Search for the cell housing the specified text and yield its [x, y] center coordinate. 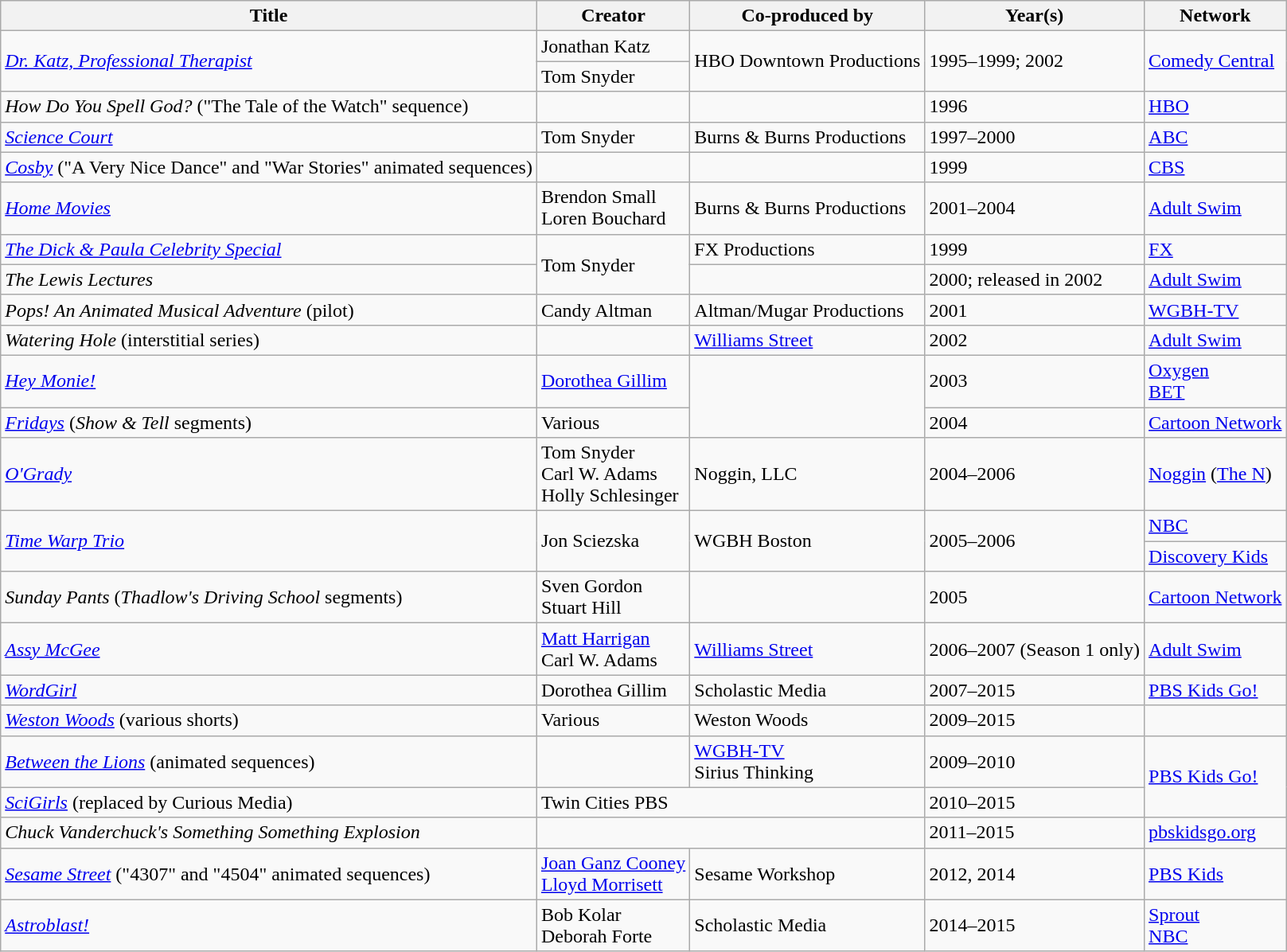
2014–2015 [1035, 925]
2010–2015 [1035, 802]
Dr. Katz, Professional Therapist [269, 61]
Discovery Kids [1215, 556]
Chuck Vanderchuck's Something Something Explosion [269, 833]
Weston Woods [807, 720]
Cosby ("A Very Nice Dance" and "War Stories" animated sequences) [269, 167]
2006–2007 (Season 1 only) [1035, 650]
SciGirls (replaced by Curious Media) [269, 802]
Comedy Central [1215, 61]
Candy Altman [613, 310]
ABC [1215, 137]
Sven GordonStuart Hill [613, 597]
Co-produced by [807, 16]
2009–2010 [1035, 761]
HBO Downtown Productions [807, 61]
2011–2015 [1035, 833]
Noggin, LLC [807, 474]
2012, 2014 [1035, 874]
Year(s) [1035, 16]
Tom SnyderCarl W. AdamsHolly Schlesinger [613, 474]
Weston Woods (various shorts) [269, 720]
2001 [1035, 310]
OxygenBET [1215, 380]
Science Court [269, 137]
CBS [1215, 167]
2004 [1035, 423]
NBC [1215, 526]
FX [1215, 249]
2000; released in 2002 [1035, 279]
2007–2015 [1035, 690]
2003 [1035, 380]
The Dick & Paula Celebrity Special [269, 249]
Sesame Street ("4307" and "4504" animated sequences) [269, 874]
Jon Sciezska [613, 541]
Creator [613, 16]
2002 [1035, 340]
Title [269, 16]
O'Grady [269, 474]
Home Movies [269, 209]
2004–2006 [1035, 474]
2005 [1035, 597]
Time Warp Trio [269, 541]
How Do You Spell God? ("The Tale of the Watch" sequence) [269, 107]
pbskidsgo.org [1215, 833]
Brendon SmallLoren Bouchard [613, 209]
2001–2004 [1035, 209]
Sunday Pants (Thadlow's Driving School segments) [269, 597]
Matt HarriganCarl W. Adams [613, 650]
Hey Monie! [269, 380]
WordGirl [269, 690]
HBO [1215, 107]
Sesame Workshop [807, 874]
Joan Ganz CooneyLloyd Morrisett [613, 874]
Altman/Mugar Productions [807, 310]
WGBH-TVSirius Thinking [807, 761]
WGBH-TV [1215, 310]
Pops! An Animated Musical Adventure (pilot) [269, 310]
WGBH Boston [807, 541]
Jonathan Katz [613, 46]
The Lewis Lectures [269, 279]
1995–1999; 2002 [1035, 61]
Between the Lions (animated sequences) [269, 761]
1996 [1035, 107]
Watering Hole (interstitial series) [269, 340]
Noggin (The N) [1215, 474]
Bob KolarDeborah Forte [613, 925]
Network [1215, 16]
Astroblast! [269, 925]
2009–2015 [1035, 720]
2005–2006 [1035, 541]
PBS Kids [1215, 874]
1997–2000 [1035, 137]
SproutNBC [1215, 925]
Assy McGee [269, 650]
FX Productions [807, 249]
Fridays (Show & Tell segments) [269, 423]
Twin Cities PBS [731, 802]
